Pinpoint the cell where the given text exists, returning its (X, Y) midpoint coordinate. 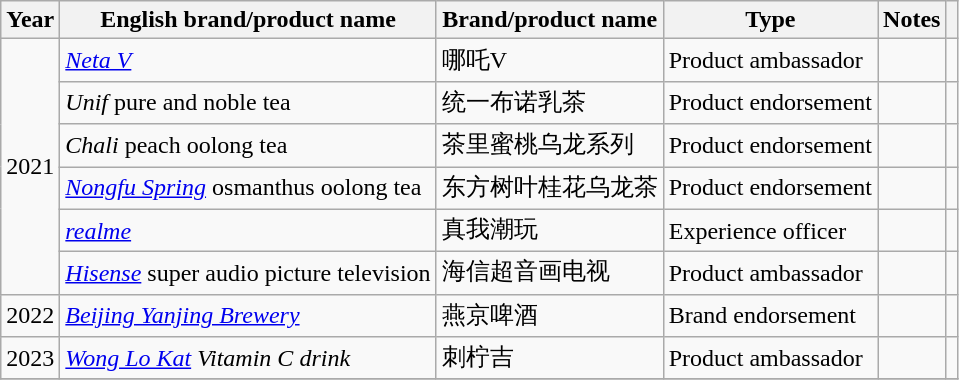
燕京啤酒 (550, 316)
Year (30, 20)
Brand endorsement (770, 316)
Neta V (248, 60)
Chali peach oolong tea (248, 146)
2021 (30, 166)
Experience officer (770, 230)
真我潮玩 (550, 230)
Unif pure and noble tea (248, 102)
海信超音画电视 (550, 274)
Type (770, 20)
Hisense super audio picture television (248, 274)
2023 (30, 358)
Wong Lo Kat Vitamin C drink (248, 358)
Notes (912, 20)
统一布诺乳茶 (550, 102)
茶里蜜桃乌龙系列 (550, 146)
Nongfu Spring osmanthus oolong tea (248, 188)
刺柠吉 (550, 358)
哪吒V (550, 60)
Beijing Yanjing Brewery (248, 316)
English brand/product name (248, 20)
东方树叶桂花乌龙茶 (550, 188)
realme (248, 230)
Brand/product name (550, 20)
2022 (30, 316)
